Identify which cell holds the provided text, then report its [x, y] central coordinate. 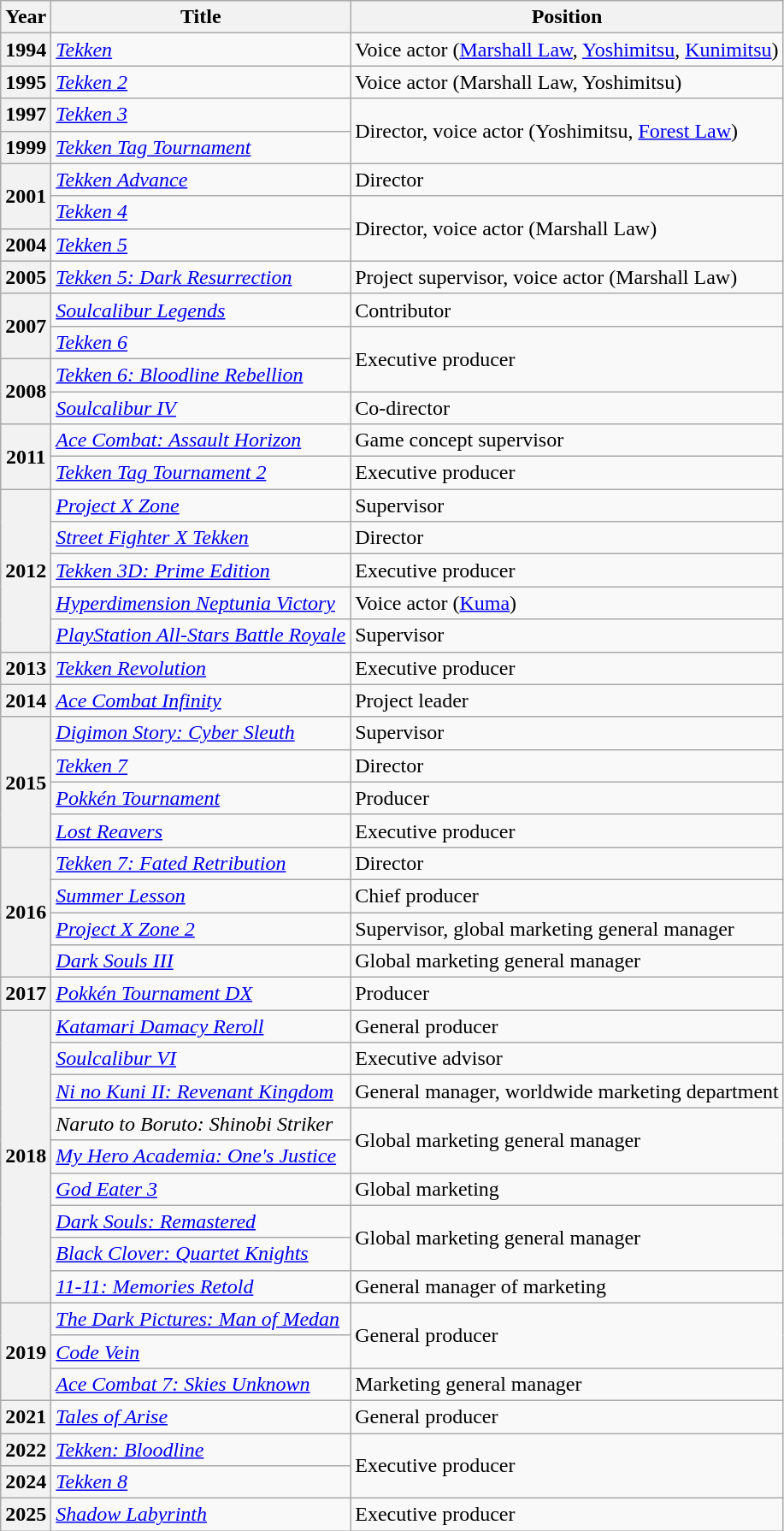
2012 [26, 570]
God Eater 3 [201, 1189]
Global marketing [568, 1189]
Voice actor (Marshall Law, Yoshimitsu) [568, 82]
Ace Combat Infinity [201, 700]
Project X Zone [201, 505]
Chief producer [568, 896]
General manager, worldwide marketing department [568, 1091]
Tekken 2 [201, 82]
Tekken 5: Dark Resurrection [201, 277]
1997 [26, 115]
2013 [26, 668]
2016 [26, 912]
Tekken Tag Tournament 2 [201, 473]
Tekken 3D: Prime Edition [201, 570]
Katamari Damacy Reroll [201, 1026]
Lost Reavers [201, 831]
Co-director [568, 408]
2008 [26, 391]
2004 [26, 245]
2014 [26, 700]
Naruto to Boruto: Shinobi Striker [201, 1124]
2005 [26, 277]
Contributor [568, 310]
1999 [26, 147]
Tekken 6: Bloodline Rebellion [201, 375]
2017 [26, 994]
Soulcalibur Legends [201, 310]
Director, voice actor (Marshall Law) [568, 228]
Ace Combat: Assault Horizon [201, 440]
Tekken 7 [201, 765]
Project X Zone 2 [201, 928]
Tales of Arise [201, 1416]
11-11: Memories Retold [201, 1286]
Executive advisor [568, 1059]
2015 [26, 782]
Digimon Story: Cyber Sleuth [201, 733]
General manager of marketing [568, 1286]
Marketing general manager [568, 1384]
Summer Lesson [201, 896]
Soulcalibur VI [201, 1059]
Year [26, 17]
Project supervisor, voice actor (Marshall Law) [568, 277]
2001 [26, 196]
Pokkén Tournament DX [201, 994]
Tekken 6 [201, 342]
2018 [26, 1156]
Pokkén Tournament [201, 798]
Ni no Kuni II: Revenant Kingdom [201, 1091]
2022 [26, 1450]
Game concept supervisor [568, 440]
Ace Combat 7: Skies Unknown [201, 1384]
Title [201, 17]
2024 [26, 1482]
Tekken 3 [201, 115]
Tekken 7: Fated Retribution [201, 863]
2011 [26, 457]
2007 [26, 326]
Dark Souls III [201, 961]
Voice actor (Marshall Law, Yoshimitsu, Kunimitsu) [568, 50]
Tekken Tag Tournament [201, 147]
Soulcalibur IV [201, 408]
Director, voice actor (Yoshimitsu, Forest Law) [568, 131]
1994 [26, 50]
My Hero Academia: One's Justice [201, 1156]
Tekken 8 [201, 1482]
2025 [26, 1515]
Shadow Labyrinth [201, 1515]
Dark Souls: Remastered [201, 1221]
The Dark Pictures: Man of Medan [201, 1319]
Tekken [201, 50]
Voice actor (Kuma) [568, 603]
2019 [26, 1351]
Tekken 5 [201, 245]
Hyperdimension Neptunia Victory [201, 603]
Code Vein [201, 1351]
Tekken: Bloodline [201, 1450]
Position [568, 17]
1995 [26, 82]
Black Clover: Quartet Knights [201, 1254]
Supervisor, global marketing general manager [568, 928]
Tekken Advance [201, 180]
Street Fighter X Tekken [201, 538]
Project leader [568, 700]
Tekken 4 [201, 212]
2021 [26, 1416]
PlayStation All-Stars Battle Royale [201, 635]
Tekken Revolution [201, 668]
